Return (x, y) of the center of cell containing provided text 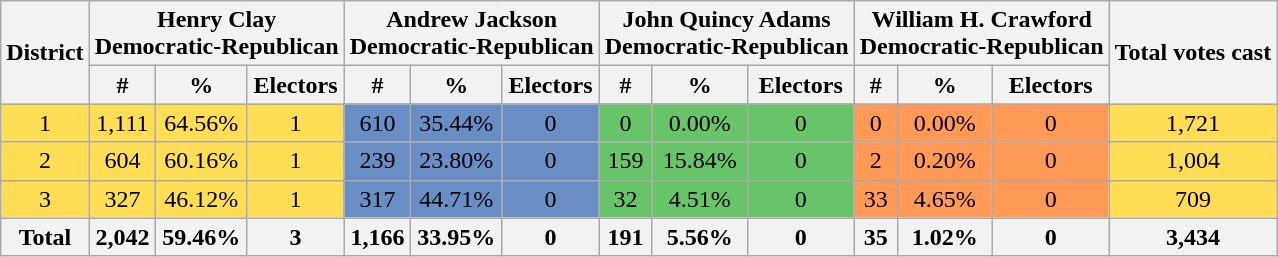
35 (876, 237)
32 (626, 199)
64.56% (202, 123)
1,721 (1193, 123)
317 (378, 199)
1,004 (1193, 161)
John Quincy AdamsDemocratic-Republican (726, 34)
33 (876, 199)
15.84% (700, 161)
610 (378, 123)
4.65% (944, 199)
2,042 (122, 237)
23.80% (456, 161)
709 (1193, 199)
35.44% (456, 123)
60.16% (202, 161)
239 (378, 161)
5.56% (700, 237)
William H. CrawfordDemocratic-Republican (982, 34)
Andrew JacksonDemocratic-Republican (472, 34)
District (45, 52)
0.20% (944, 161)
3,434 (1193, 237)
191 (626, 237)
59.46% (202, 237)
327 (122, 199)
604 (122, 161)
159 (626, 161)
4.51% (700, 199)
44.71% (456, 199)
1,166 (378, 237)
1,111 (122, 123)
Henry ClayDemocratic-Republican (216, 34)
1.02% (944, 237)
33.95% (456, 237)
46.12% (202, 199)
Total votes cast (1193, 52)
Total (45, 237)
